Detect which cell encompasses the target text, then output its [x, y] center coordinate. 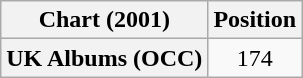
Chart (2001) [104, 20]
Position [255, 20]
174 [255, 58]
UK Albums (OCC) [104, 58]
